From the cell containing the given text, extract its center point as [x, y] coordinate. 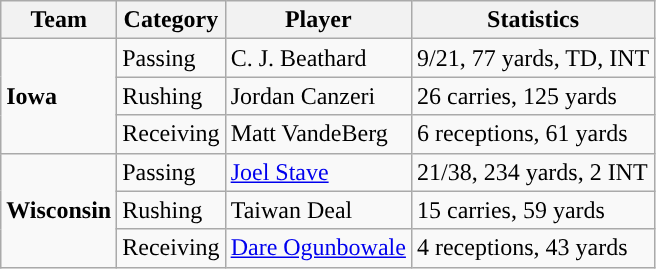
Taiwan Deal [318, 210]
21/38, 234 yards, 2 INT [532, 172]
Dare Ogunbowale [318, 248]
Matt VandeBerg [318, 134]
15 carries, 59 yards [532, 210]
Jordan Canzeri [318, 96]
26 carries, 125 yards [532, 96]
9/21, 77 yards, TD, INT [532, 58]
Iowa [59, 96]
Category [171, 20]
C. J. Beathard [318, 58]
6 receptions, 61 yards [532, 134]
Team [59, 20]
Wisconsin [59, 210]
4 receptions, 43 yards [532, 248]
Joel Stave [318, 172]
Statistics [532, 20]
Player [318, 20]
